Return [x, y] of the center of cell containing provided text 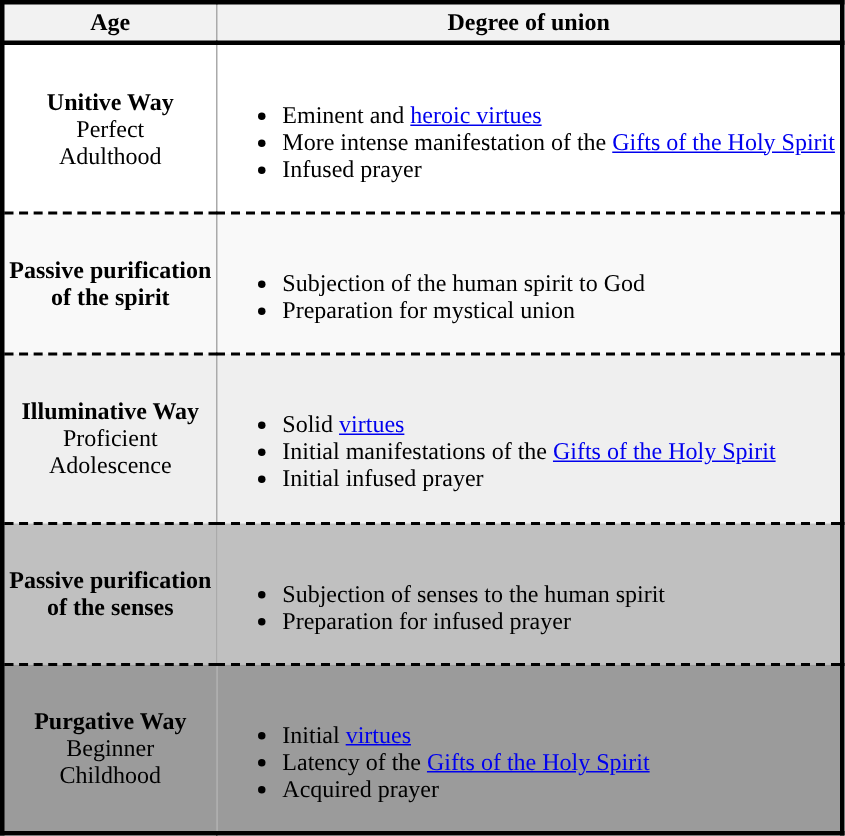
Purgative WayBeginnerChildhood [110, 748]
Initial virtuesLatency of the Gifts of the Holy SpiritAcquired prayer [530, 748]
Illuminative WayProficientAdolescence [110, 438]
Solid virtuesInitial manifestations of the Gifts of the Holy SpiritInitial infused prayer [530, 438]
Degree of union [530, 22]
Subjection of the human spirit to GodPreparation for mystical union [530, 284]
Age [110, 22]
Unitive WayPerfectAdulthood [110, 128]
Eminent and heroic virtuesMore intense manifestation of the Gifts of the Holy SpiritInfused prayer [530, 128]
Passive purificationof the senses [110, 594]
Subjection of senses to the human spiritPreparation for infused prayer [530, 594]
Passive purificationof the spirit [110, 284]
